Search for the cell housing the specified text and yield its [x, y] center coordinate. 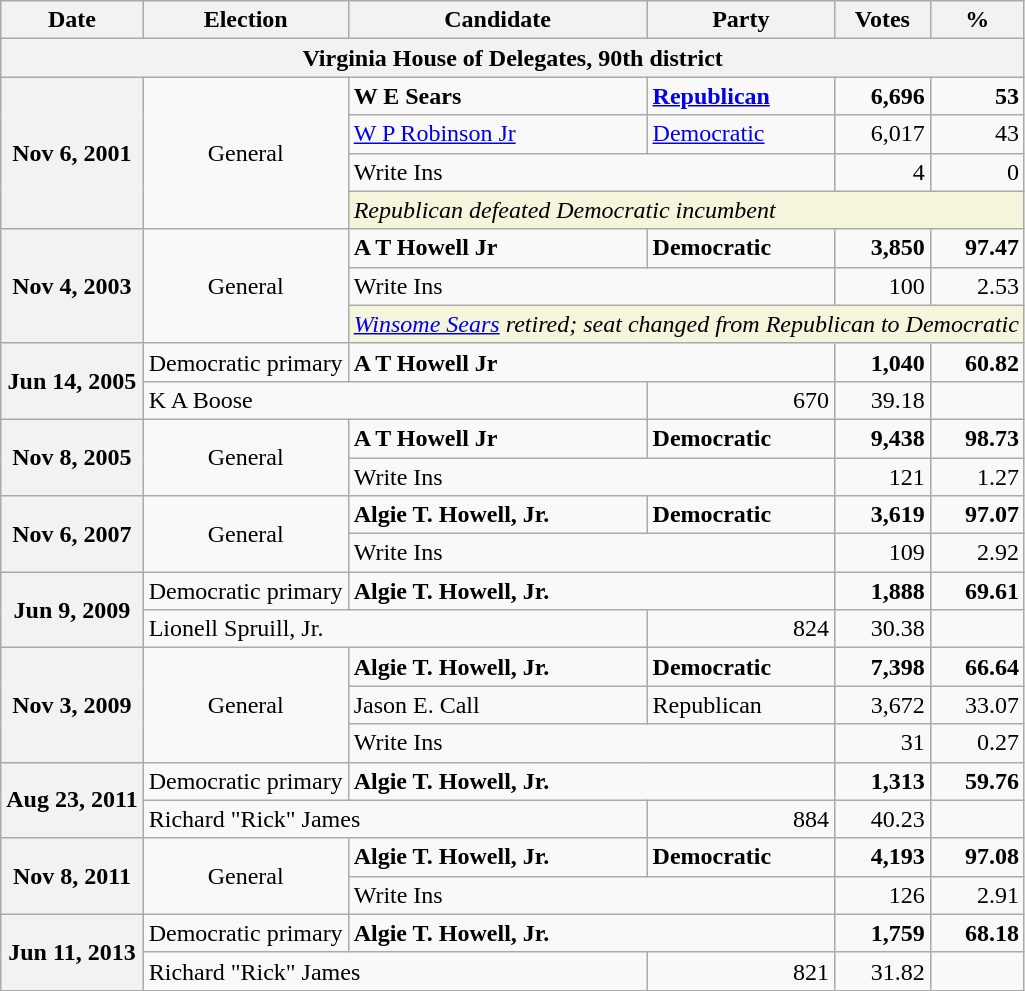
60.82 [977, 362]
Party [741, 20]
3,850 [883, 248]
824 [741, 629]
1,040 [883, 362]
Lionell Spruill, Jr. [395, 629]
0 [977, 172]
Winsome Sears retired; seat changed from Republican to Democratic [686, 324]
40.23 [883, 819]
100 [883, 286]
1,759 [883, 933]
69.61 [977, 591]
43 [977, 134]
33.07 [977, 705]
Virginia House of Delegates, 90th district [513, 58]
1,888 [883, 591]
K A Boose [395, 400]
59.76 [977, 781]
97.47 [977, 248]
3,619 [883, 515]
9,438 [883, 438]
Votes [883, 20]
2.91 [977, 895]
2.92 [977, 553]
Nov 8, 2011 [72, 876]
31.82 [883, 971]
39.18 [883, 400]
7,398 [883, 667]
97.07 [977, 515]
53 [977, 96]
Nov 6, 2001 [72, 153]
109 [883, 553]
Aug 23, 2011 [72, 800]
Nov 8, 2005 [72, 457]
W P Robinson Jr [498, 134]
121 [883, 477]
Candidate [498, 20]
Date [72, 20]
670 [741, 400]
Jun 14, 2005 [72, 381]
6,696 [883, 96]
1,313 [883, 781]
97.08 [977, 857]
Jun 9, 2009 [72, 610]
98.73 [977, 438]
Republican defeated Democratic incumbent [686, 210]
Jun 11, 2013 [72, 952]
Nov 6, 2007 [72, 534]
4 [883, 172]
6,017 [883, 134]
30.38 [883, 629]
Jason E. Call [498, 705]
Nov 4, 2003 [72, 286]
W E Sears [498, 96]
31 [883, 743]
126 [883, 895]
884 [741, 819]
3,672 [883, 705]
4,193 [883, 857]
68.18 [977, 933]
Election [246, 20]
821 [741, 971]
66.64 [977, 667]
% [977, 20]
1.27 [977, 477]
0.27 [977, 743]
2.53 [977, 286]
Nov 3, 2009 [72, 705]
